Find where the given text appears and provide that cell's center as [X, Y] coordinate. 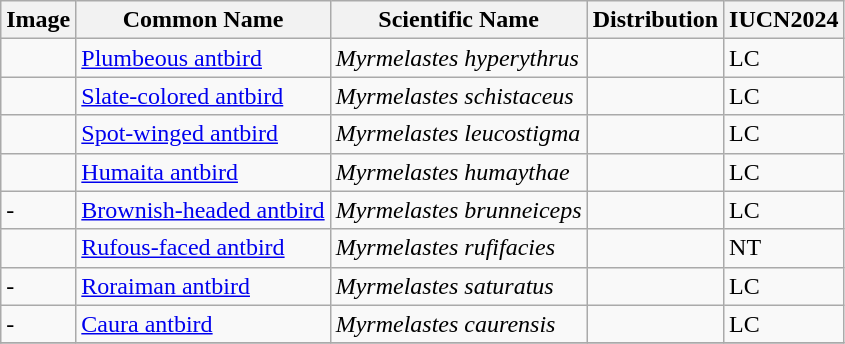
Scientific Name [458, 20]
NT [784, 248]
Myrmelastes schistaceus [458, 96]
Myrmelastes leucostigma [458, 134]
Common Name [203, 20]
Rufous-faced antbird [203, 248]
Slate-colored antbird [203, 96]
Spot-winged antbird [203, 134]
Myrmelastes hyperythrus [458, 58]
Myrmelastes brunneiceps [458, 210]
Humaita antbird [203, 172]
Myrmelastes caurensis [458, 324]
Myrmelastes rufifacies [458, 248]
Image [38, 20]
IUCN2024 [784, 20]
Distribution [655, 20]
Caura antbird [203, 324]
Brownish-headed antbird [203, 210]
Roraiman antbird [203, 286]
Myrmelastes saturatus [458, 286]
Plumbeous antbird [203, 58]
Myrmelastes humaythae [458, 172]
